Extract the (X, Y) coordinate from the center of the cell holding the provided text.  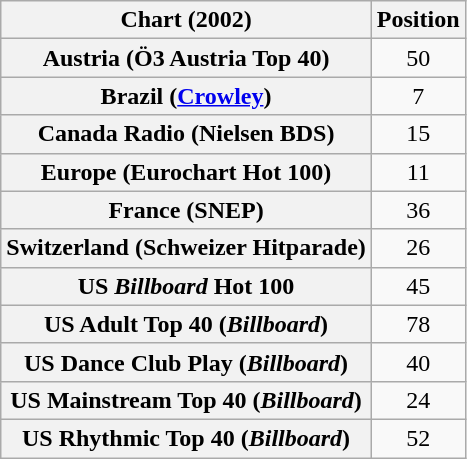
52 (418, 438)
Switzerland (Schweizer Hitparade) (186, 248)
26 (418, 248)
Brazil (Crowley) (186, 96)
78 (418, 324)
11 (418, 172)
50 (418, 58)
36 (418, 210)
Chart (2002) (186, 20)
France (SNEP) (186, 210)
45 (418, 286)
7 (418, 96)
Canada Radio (Nielsen BDS) (186, 134)
Austria (Ö3 Austria Top 40) (186, 58)
US Rhythmic Top 40 (Billboard) (186, 438)
Position (418, 20)
US Dance Club Play (Billboard) (186, 362)
US Billboard Hot 100 (186, 286)
24 (418, 400)
15 (418, 134)
40 (418, 362)
US Mainstream Top 40 (Billboard) (186, 400)
Europe (Eurochart Hot 100) (186, 172)
US Adult Top 40 (Billboard) (186, 324)
